Extract the [x, y] coordinate from the center of the cell holding the provided text.  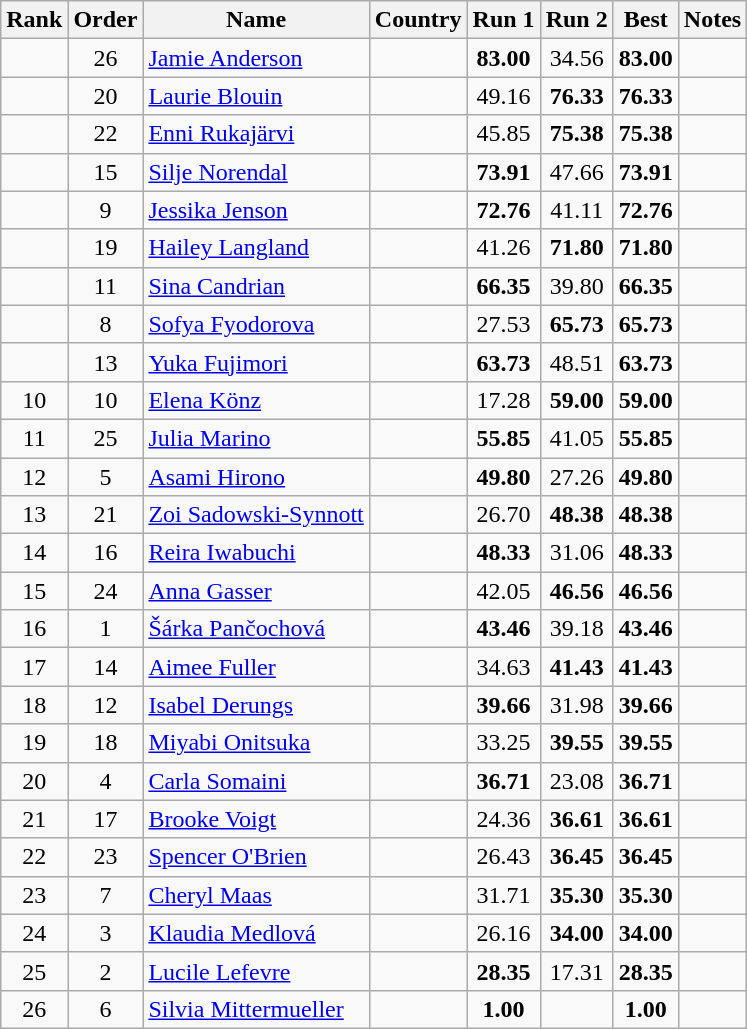
34.63 [504, 667]
9 [106, 210]
Julia Marino [256, 438]
Isabel Derungs [256, 705]
31.06 [576, 553]
Jessika Jenson [256, 210]
Silvia Mittermueller [256, 1009]
Best [646, 20]
Rank [34, 20]
Run 1 [504, 20]
26.70 [504, 515]
45.85 [504, 134]
Spencer O'Brien [256, 857]
3 [106, 933]
Aimee Fuller [256, 667]
Order [106, 20]
Jamie Anderson [256, 58]
31.71 [504, 895]
Sina Candrian [256, 286]
Enni Rukajärvi [256, 134]
Laurie Blouin [256, 96]
Lucile Lefevre [256, 971]
47.66 [576, 172]
1 [106, 629]
6 [106, 1009]
2 [106, 971]
33.25 [504, 743]
39.80 [576, 286]
Yuka Fujimori [256, 362]
41.11 [576, 210]
17.28 [504, 400]
Notes [712, 20]
26.43 [504, 857]
4 [106, 781]
27.26 [576, 477]
Country [418, 20]
41.26 [504, 248]
48.51 [576, 362]
41.05 [576, 438]
Brooke Voigt [256, 819]
Silje Norendal [256, 172]
Run 2 [576, 20]
Klaudia Medlová [256, 933]
8 [106, 324]
17.31 [576, 971]
Carla Somaini [256, 781]
26.16 [504, 933]
Hailey Langland [256, 248]
Name [256, 20]
49.16 [504, 96]
Šárka Pančochová [256, 629]
31.98 [576, 705]
7 [106, 895]
Cheryl Maas [256, 895]
Anna Gasser [256, 591]
42.05 [504, 591]
Elena Könz [256, 400]
23.08 [576, 781]
39.18 [576, 629]
Asami Hirono [256, 477]
24.36 [504, 819]
5 [106, 477]
Sofya Fyodorova [256, 324]
Reira Iwabuchi [256, 553]
Zoi Sadowski-Synnott [256, 515]
34.56 [576, 58]
Miyabi Onitsuka [256, 743]
27.53 [504, 324]
